Provide the (X, Y) coordinate of the cell's center where the given text is located.  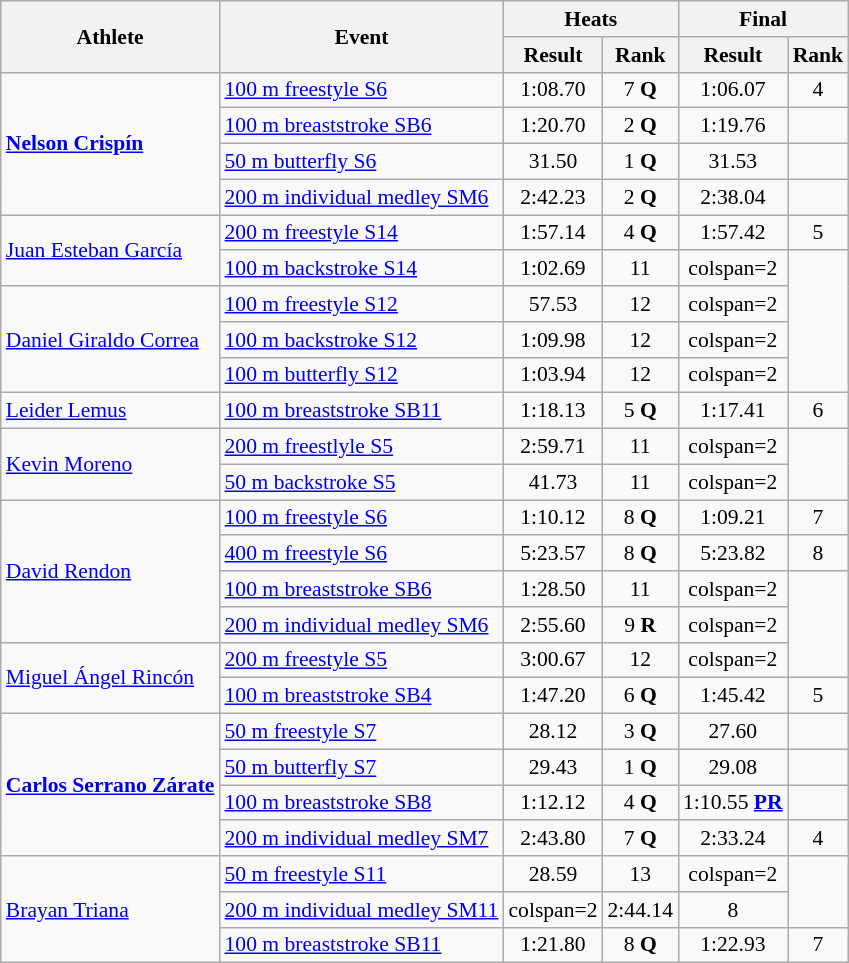
50 m butterfly S6 (362, 162)
100 m breaststroke SB4 (362, 696)
5:23.57 (552, 554)
6 Q (640, 696)
2:59.71 (552, 447)
50 m backstroke S5 (362, 482)
50 m butterfly S7 (362, 767)
2:43.80 (552, 839)
100 m freestyle S12 (362, 304)
Juan Esteban García (110, 250)
1:09.21 (733, 518)
28.12 (552, 732)
Heats (590, 19)
1:12.12 (552, 803)
1:28.50 (552, 589)
1:20.70 (552, 126)
5 Q (640, 411)
6 (818, 411)
200 m freestyle S14 (362, 233)
3 Q (640, 732)
100 m backstroke S14 (362, 269)
1:08.70 (552, 90)
28.59 (552, 874)
200 m individual medley SM11 (362, 910)
1:03.94 (552, 375)
2:44.14 (640, 910)
50 m freestyle S7 (362, 732)
31.50 (552, 162)
1:57.42 (733, 233)
Carlos Serrano Zárate (110, 785)
200 m freestlyle S5 (362, 447)
29.43 (552, 767)
13 (640, 874)
Event (362, 36)
3:00.67 (552, 660)
1:45.42 (733, 696)
1:06.07 (733, 90)
Brayan Triana (110, 910)
57.53 (552, 304)
Final (763, 19)
400 m freestyle S6 (362, 554)
1:10.12 (552, 518)
Miguel Ángel Rincón (110, 678)
Daniel Giraldo Correa (110, 340)
1:57.14 (552, 233)
50 m freestyle S11 (362, 874)
Nelson Crispín (110, 143)
41.73 (552, 482)
1:10.55 PR (733, 803)
David Rendon (110, 571)
1:19.76 (733, 126)
2:55.60 (552, 625)
100 m butterfly S12 (362, 375)
Kevin Moreno (110, 464)
1:21.80 (552, 945)
Leider Lemus (110, 411)
27.60 (733, 732)
1:17.41 (733, 411)
1:18.13 (552, 411)
200 m individual medley SM7 (362, 839)
100 m breaststroke SB8 (362, 803)
2:33.24 (733, 839)
2:38.04 (733, 197)
100 m backstroke S12 (362, 340)
29.08 (733, 767)
1:22.93 (733, 945)
1:09.98 (552, 340)
2:42.23 (552, 197)
9 R (640, 625)
5:23.82 (733, 554)
200 m freestyle S5 (362, 660)
Athlete (110, 36)
31.53 (733, 162)
1:02.69 (552, 269)
1:47.20 (552, 696)
